From the cell containing the given text, extract its center point as [X, Y] coordinate. 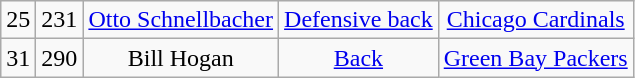
290 [60, 58]
Chicago Cardinals [536, 20]
Bill Hogan [181, 58]
25 [18, 20]
Defensive back [359, 20]
231 [60, 20]
Otto Schnellbacher [181, 20]
Green Bay Packers [536, 58]
31 [18, 58]
Back [359, 58]
